Extract the [X, Y] coordinate from the center of the cell holding the provided text.  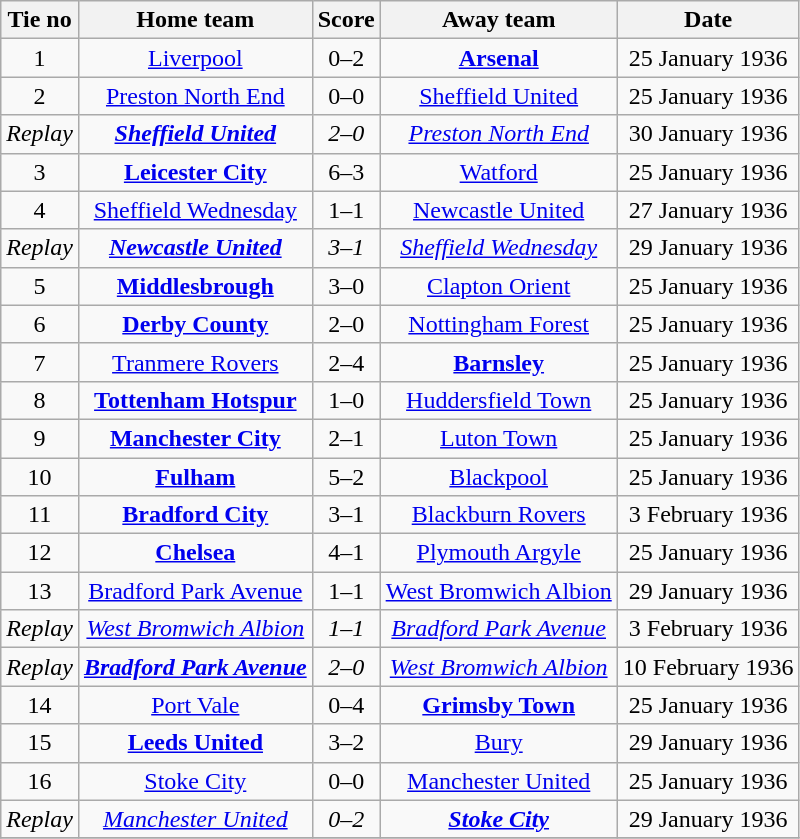
Tie no [40, 20]
6–3 [346, 172]
4–1 [346, 553]
3–0 [346, 286]
Clapton Orient [498, 286]
3 [40, 172]
16 [40, 781]
27 January 1936 [708, 210]
Tottenham Hotspur [195, 400]
2 [40, 96]
Date [708, 20]
2–4 [346, 362]
Barnsley [498, 362]
Leeds United [195, 743]
Bury [498, 743]
7 [40, 362]
10 February 1936 [708, 667]
4 [40, 210]
15 [40, 743]
Home team [195, 20]
Leicester City [195, 172]
10 [40, 477]
1 [40, 58]
Blackpool [498, 477]
14 [40, 705]
Luton Town [498, 438]
Away team [498, 20]
Score [346, 20]
1–0 [346, 400]
5 [40, 286]
Arsenal [498, 58]
5–2 [346, 477]
6 [40, 324]
Chelsea [195, 553]
Blackburn Rovers [498, 515]
Watford [498, 172]
11 [40, 515]
Manchester City [195, 438]
Liverpool [195, 58]
Tranmere Rovers [195, 362]
0–4 [346, 705]
8 [40, 400]
13 [40, 591]
Middlesbrough [195, 286]
Nottingham Forest [498, 324]
Huddersfield Town [498, 400]
Grimsby Town [498, 705]
12 [40, 553]
Derby County [195, 324]
Fulham [195, 477]
2–1 [346, 438]
3–2 [346, 743]
30 January 1936 [708, 134]
9 [40, 438]
Port Vale [195, 705]
Bradford City [195, 515]
Plymouth Argyle [498, 553]
